Detect which cell encompasses the target text, then output its (X, Y) center coordinate. 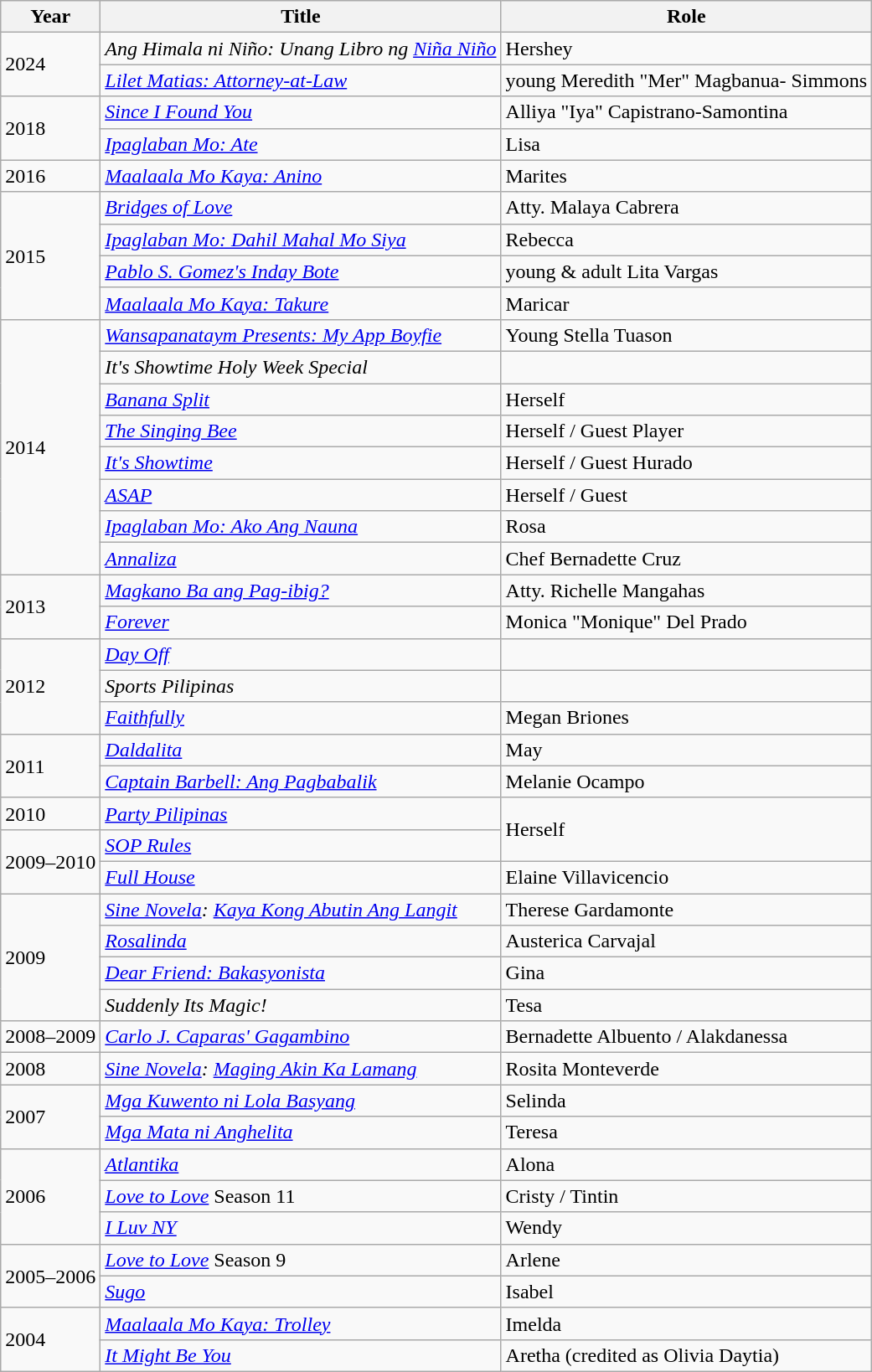
Rebecca (687, 240)
Rosalinda (301, 941)
2015 (50, 255)
2008 (50, 1069)
Austerica Carvajal (687, 941)
Since I Found You (301, 112)
2009–2010 (50, 861)
2009 (50, 957)
Young Stella Tuason (687, 335)
Title (301, 17)
Bernadette Albuento / Alakdanessa (687, 1037)
2024 (50, 64)
I Luv NY (301, 1228)
Lilet Matias: Attorney-at-Law (301, 80)
It's Showtime Holy Week Special (301, 367)
Bridges of Love (301, 208)
May (687, 750)
Mga Kuwento ni Lola Basyang (301, 1101)
2008–2009 (50, 1037)
Maalaala Mo Kaya: Trolley (301, 1323)
Role (687, 17)
Ipaglaban Mo: Ate (301, 144)
Sine Novela: Maging Akin Ka Lamang (301, 1069)
Annaliza (301, 559)
Ang Himala ni Niño: Unang Libro ng Niña Niño (301, 49)
Sugo (301, 1292)
2012 (50, 686)
Captain Barbell: Ang Pagbabalik (301, 781)
Megan Briones (687, 718)
Arlene (687, 1260)
Day Off (301, 654)
ASAP (301, 495)
Love to Love Season 9 (301, 1260)
Ipaglaban Mo: Ako Ang Nauna (301, 527)
Alona (687, 1164)
Atty. Richelle Mangahas (687, 591)
Melanie Ocampo (687, 781)
Love to Love Season 11 (301, 1196)
Maalaala Mo Kaya: Anino (301, 176)
Therese Gardamonte (687, 909)
Teresa (687, 1132)
Suddenly Its Magic! (301, 1005)
young & adult Lita Vargas (687, 271)
Sports Pilipinas (301, 686)
Lisa (687, 144)
2010 (50, 813)
Imelda (687, 1323)
Banana Split (301, 400)
Tesa (687, 1005)
Herself / Guest Hurado (687, 463)
Daldalita (301, 750)
Magkano Ba ang Pag-ibig? (301, 591)
Wendy (687, 1228)
Rosa (687, 527)
It Might Be You (301, 1355)
Pablo S. Gomez's Inday Bote (301, 271)
Maalaala Mo Kaya: Takure (301, 303)
Chef Bernadette Cruz (687, 559)
2016 (50, 176)
Aretha (credited as Olivia Daytia) (687, 1355)
Wansapanataym Presents: My App Boyfie (301, 335)
Carlo J. Caparas' Gagambino (301, 1037)
Cristy / Tintin (687, 1196)
2006 (50, 1196)
Selinda (687, 1101)
Mga Mata ni Anghelita (301, 1132)
2011 (50, 766)
Year (50, 17)
Hershey (687, 49)
Herself / Guest (687, 495)
2013 (50, 606)
Sine Novela: Kaya Kong Abutin Ang Langit (301, 909)
Maricar (687, 303)
Dear Friend: Bakasyonista (301, 973)
young Meredith "Mer" Magbanua- Simmons (687, 80)
Faithfully (301, 718)
Rosita Monteverde (687, 1069)
Alliya "Iya" Capistrano-Samontina (687, 112)
2005–2006 (50, 1276)
Party Pilipinas (301, 813)
2007 (50, 1117)
Marites (687, 176)
Monica "Monique" Del Prado (687, 622)
Elaine Villavicencio (687, 877)
2014 (50, 446)
Forever (301, 622)
SOP Rules (301, 845)
Ipaglaban Mo: Dahil Mahal Mo Siya (301, 240)
It's Showtime (301, 463)
Full House (301, 877)
Herself / Guest Player (687, 431)
Atty. Malaya Cabrera (687, 208)
Gina (687, 973)
Isabel (687, 1292)
The Singing Bee (301, 431)
2018 (50, 128)
Atlantika (301, 1164)
2004 (50, 1339)
